From the cell containing the given text, extract its center point as [X, Y] coordinate. 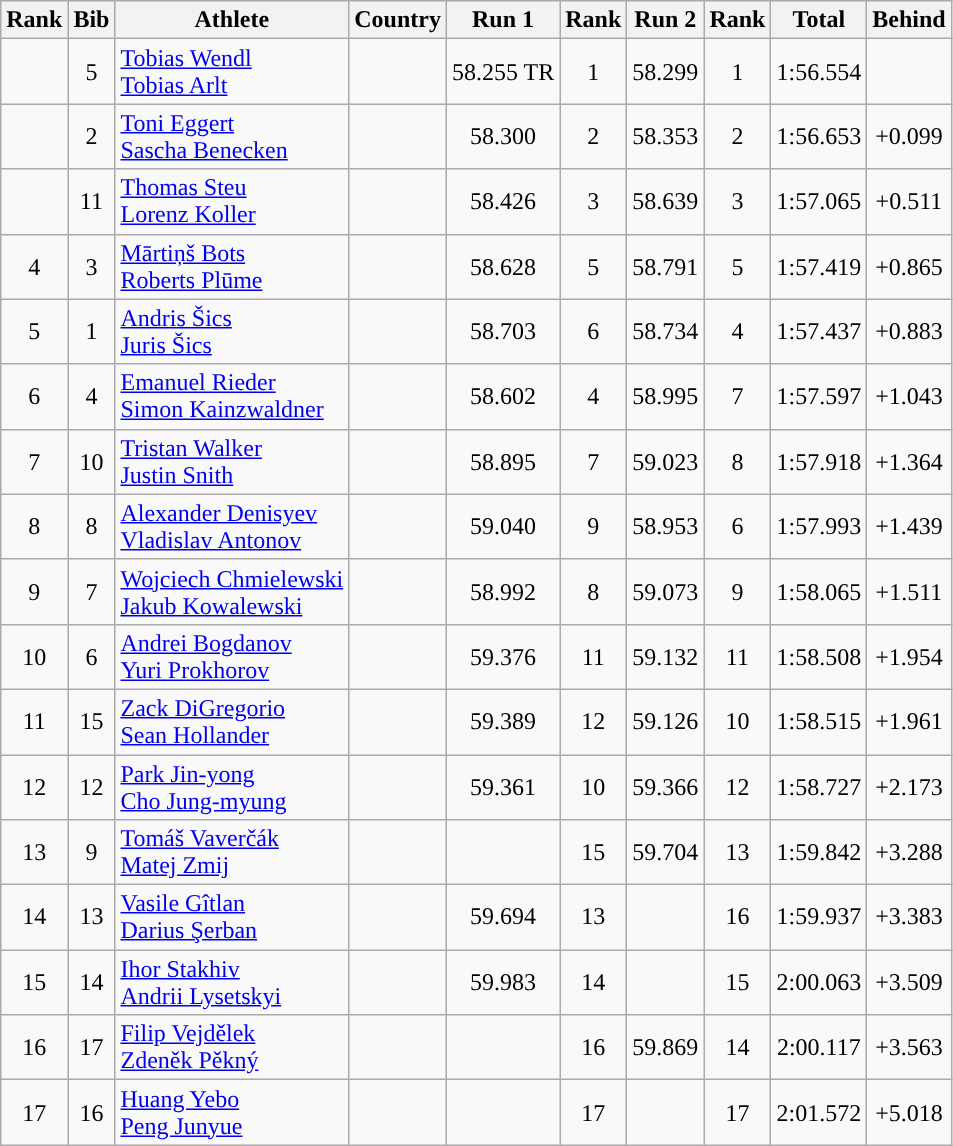
1:56.653 [819, 136]
+1.961 [909, 722]
2:00.117 [819, 1048]
Mārtiņš BotsRoberts Plūme [232, 266]
1:59.842 [819, 852]
Bib [92, 20]
+3.383 [909, 918]
Alexander DenisyevVladislav Antonov [232, 526]
1:57.419 [819, 266]
58.992 [502, 592]
1:56.554 [819, 72]
59.361 [502, 786]
58.300 [502, 136]
+1.954 [909, 656]
58.639 [666, 202]
58.628 [502, 266]
Thomas SteuLorenz Koller [232, 202]
1:58.508 [819, 656]
59.040 [502, 526]
+0.099 [909, 136]
59.694 [502, 918]
Tobias WendlTobias Arlt [232, 72]
+0.883 [909, 332]
58.953 [666, 526]
Tomáš VaverčákMatej Zmij [232, 852]
+2.173 [909, 786]
Toni EggertSascha Benecken [232, 136]
58.791 [666, 266]
2:00.063 [819, 982]
+3.509 [909, 982]
Vasile GîtlanDarius Şerban [232, 918]
+1.043 [909, 396]
58.602 [502, 396]
Behind [909, 20]
Zack DiGregorioSean Hollander [232, 722]
Filip VejdělekZdeněk Pěkný [232, 1048]
Wojciech ChmielewskiJakub Kowalewski [232, 592]
1:57.918 [819, 462]
58.734 [666, 332]
58.255 TR [502, 72]
1:57.597 [819, 396]
1:58.515 [819, 722]
+5.018 [909, 1112]
Emanuel RiederSimon Kainzwaldner [232, 396]
59.983 [502, 982]
+1.364 [909, 462]
58.703 [502, 332]
+3.288 [909, 852]
59.366 [666, 786]
Andris ŠicsJuris Šics [232, 332]
1:57.993 [819, 526]
58.895 [502, 462]
58.299 [666, 72]
1:59.937 [819, 918]
Ihor StakhivAndrii Lysetskyi [232, 982]
59.389 [502, 722]
+1.511 [909, 592]
59.869 [666, 1048]
59.704 [666, 852]
59.132 [666, 656]
58.426 [502, 202]
Run 2 [666, 20]
Run 1 [502, 20]
Tristan WalkerJustin Snith [232, 462]
Country [398, 20]
Total [819, 20]
Huang YeboPeng Junyue [232, 1112]
59.126 [666, 722]
1:57.065 [819, 202]
2:01.572 [819, 1112]
Andrei BogdanovYuri Prokhorov [232, 656]
59.376 [502, 656]
59.073 [666, 592]
59.023 [666, 462]
58.353 [666, 136]
+3.563 [909, 1048]
+1.439 [909, 526]
+0.865 [909, 266]
58.995 [666, 396]
1:58.727 [819, 786]
1:58.065 [819, 592]
+0.511 [909, 202]
Athlete [232, 20]
Park Jin-yongCho Jung-myung [232, 786]
1:57.437 [819, 332]
